Scan for the cell matching the given text and deliver its (x, y) coordinate at center. 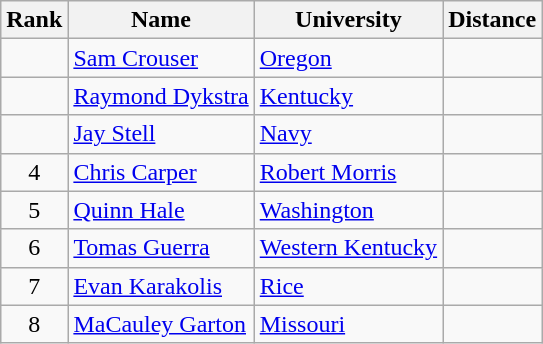
Western Kentucky (348, 248)
MaCauley Garton (161, 324)
4 (34, 172)
Distance (492, 20)
8 (34, 324)
6 (34, 248)
Name (161, 20)
Rice (348, 286)
Quinn Hale (161, 210)
5 (34, 210)
Kentucky (348, 96)
Chris Carper (161, 172)
Oregon (348, 58)
Washington (348, 210)
Sam Crouser (161, 58)
University (348, 20)
Jay Stell (161, 134)
7 (34, 286)
Tomas Guerra (161, 248)
Rank (34, 20)
Robert Morris (348, 172)
Navy (348, 134)
Evan Karakolis (161, 286)
Missouri (348, 324)
Raymond Dykstra (161, 96)
